Determine the (x, y) coordinate at the center of the cell enclosing the given text.  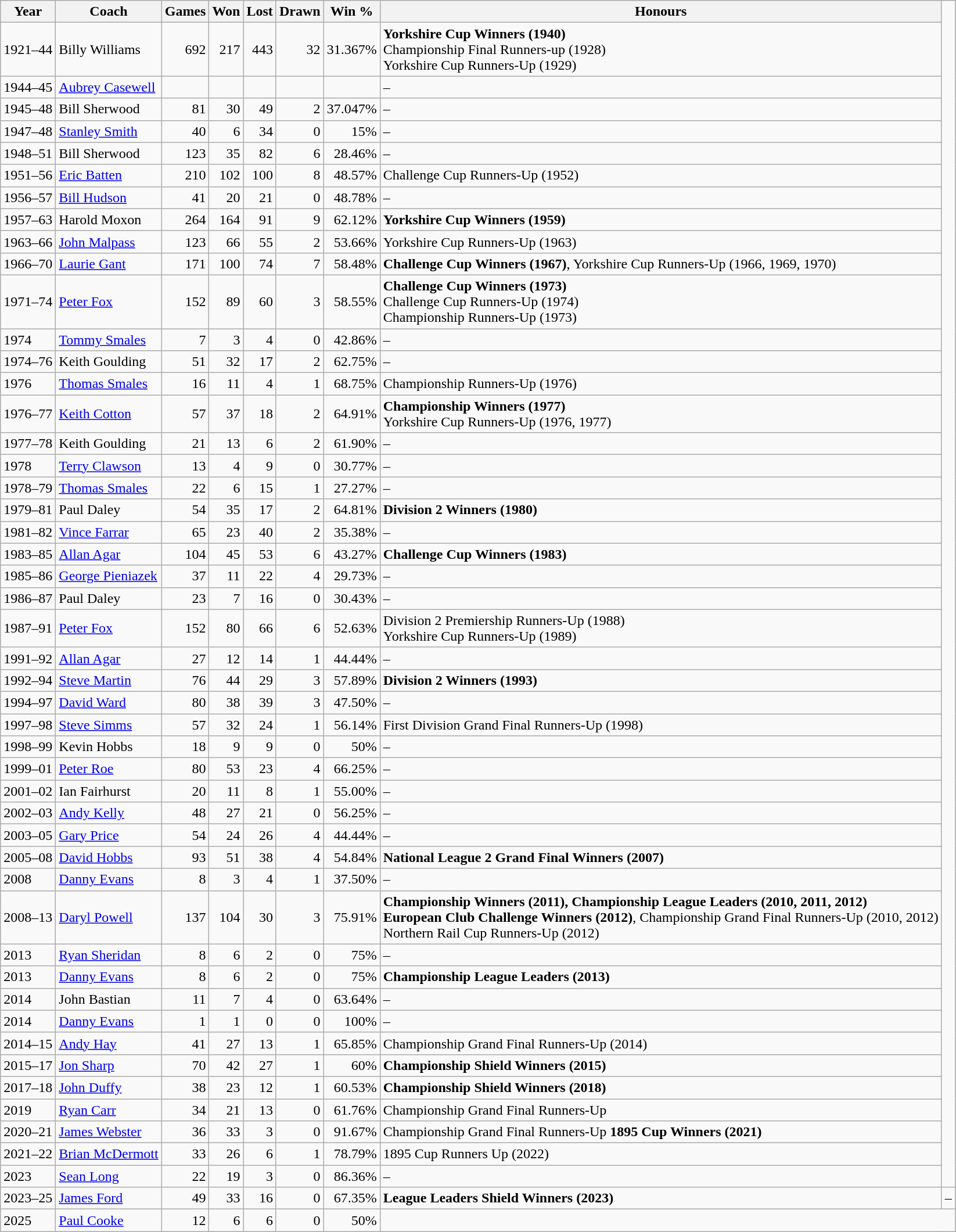
Ryan Sheridan (109, 955)
Laurie Gant (109, 264)
Championship Winners (1977)Yorkshire Cup Runners-Up (1976, 1977) (661, 414)
2003–05 (28, 835)
55.00% (352, 791)
Aubrey Casewell (109, 87)
1987–91 (28, 628)
65 (185, 532)
70 (185, 1065)
82 (260, 153)
1957–63 (28, 220)
Win % (352, 12)
Challenge Cup Winners (1967), Yorkshire Cup Runners-Up (1966, 1969, 1970) (661, 264)
39 (260, 702)
1985–86 (28, 576)
60 (260, 301)
1947–48 (28, 131)
61.90% (352, 444)
68.75% (352, 384)
Ryan Carr (109, 1110)
443 (260, 49)
62.75% (352, 362)
76 (185, 680)
66.25% (352, 769)
44 (227, 680)
93 (185, 857)
1994–97 (28, 702)
Daryl Powell (109, 917)
League Leaders Shield Winners (2023) (661, 1198)
2014–15 (28, 1043)
Drawn (300, 12)
53.66% (352, 242)
62.12% (352, 220)
Harold Moxon (109, 220)
48.78% (352, 197)
Year (28, 12)
Steve Simms (109, 724)
64.81% (352, 510)
Eric Batten (109, 175)
47.50% (352, 702)
64.91% (352, 414)
58.55% (352, 301)
1974–76 (28, 362)
1976–77 (28, 414)
Division 2 Winners (1980) (661, 510)
Coach (109, 12)
36 (185, 1132)
1978 (28, 466)
217 (227, 49)
78.79% (352, 1154)
48 (185, 813)
Honours (661, 12)
John Malpass (109, 242)
James Webster (109, 1132)
29 (260, 680)
1956–57 (28, 197)
1983–85 (28, 554)
David Ward (109, 702)
Championship Shield Winners (2018) (661, 1087)
27.27% (352, 488)
Championship Runners-Up (1976) (661, 384)
2002–03 (28, 813)
Stanley Smith (109, 131)
Andy Hay (109, 1043)
2020–21 (28, 1132)
Billy Williams (109, 49)
2015–17 (28, 1065)
2025 (28, 1220)
45 (227, 554)
Championship Shield Winners (2015) (661, 1065)
2005–08 (28, 857)
Challenge Cup Winners (1983) (661, 554)
91 (260, 220)
60.53% (352, 1087)
264 (185, 220)
2017–18 (28, 1087)
137 (185, 917)
First Division Grand Final Runners-Up (1998) (661, 724)
Yorkshire Cup Runners-Up (1963) (661, 242)
National League 2 Grand Final Winners (2007) (661, 857)
Vince Farrar (109, 532)
Sean Long (109, 1176)
29.73% (352, 576)
37.047% (352, 109)
George Pieniazek (109, 576)
Keith Cotton (109, 414)
37.50% (352, 879)
52.63% (352, 628)
Andy Kelly (109, 813)
61.76% (352, 1110)
42.86% (352, 340)
14 (260, 658)
48.57% (352, 175)
30.43% (352, 598)
1921–44 (28, 49)
2023–25 (28, 1198)
Gary Price (109, 835)
1998–99 (28, 747)
1997–98 (28, 724)
89 (227, 301)
2023 (28, 1176)
1895 Cup Runners Up (2022) (661, 1154)
65.85% (352, 1043)
Bill Hudson (109, 197)
John Bastian (109, 999)
Championship League Leaders (2013) (661, 977)
67.35% (352, 1198)
1976 (28, 384)
Division 2 Premiership Runners-Up (1988)Yorkshire Cup Runners-Up (1989) (661, 628)
1977–78 (28, 444)
David Hobbs (109, 857)
75.91% (352, 917)
1979–81 (28, 510)
102 (227, 175)
28.46% (352, 153)
1951–56 (28, 175)
Ian Fairhurst (109, 791)
1945–48 (28, 109)
1999–01 (28, 769)
54.84% (352, 857)
1966–70 (28, 264)
58.48% (352, 264)
35.38% (352, 532)
Jon Sharp (109, 1065)
Division 2 Winners (1993) (661, 680)
30.77% (352, 466)
2008 (28, 879)
Yorkshire Cup Winners (1959) (661, 220)
2019 (28, 1110)
Lost (260, 12)
Won (227, 12)
Championship Grand Final Runners-Up (661, 1110)
1991–92 (28, 658)
1963–66 (28, 242)
2008–13 (28, 917)
Games (185, 12)
Challenge Cup Winners (1973)Challenge Cup Runners-Up (1974)Championship Runners-Up (1973) (661, 301)
56.14% (352, 724)
Peter Roe (109, 769)
31.367% (352, 49)
1981–82 (28, 532)
1971–74 (28, 301)
1978–79 (28, 488)
42 (227, 1065)
19 (227, 1176)
Tommy Smales (109, 340)
15 (260, 488)
2001–02 (28, 791)
Challenge Cup Runners-Up (1952) (661, 175)
86.36% (352, 1176)
210 (185, 175)
1948–51 (28, 153)
Championship Grand Final Runners-Up (2014) (661, 1043)
15% (352, 131)
John Duffy (109, 1087)
2021–22 (28, 1154)
55 (260, 242)
Terry Clawson (109, 466)
56.25% (352, 813)
692 (185, 49)
60% (352, 1065)
Steve Martin (109, 680)
1992–94 (28, 680)
91.67% (352, 1132)
James Ford (109, 1198)
1944–45 (28, 87)
Yorkshire Cup Winners (1940)Championship Final Runners-up (1928)Yorkshire Cup Runners-Up (1929) (661, 49)
43.27% (352, 554)
Paul Cooke (109, 1220)
Brian McDermott (109, 1154)
Championship Grand Final Runners-Up 1895 Cup Winners (2021) (661, 1132)
171 (185, 264)
100% (352, 1021)
Kevin Hobbs (109, 747)
1974 (28, 340)
164 (227, 220)
57.89% (352, 680)
74 (260, 264)
81 (185, 109)
1986–87 (28, 598)
63.64% (352, 999)
